Scan for the cell matching the given text and deliver its (X, Y) coordinate at center. 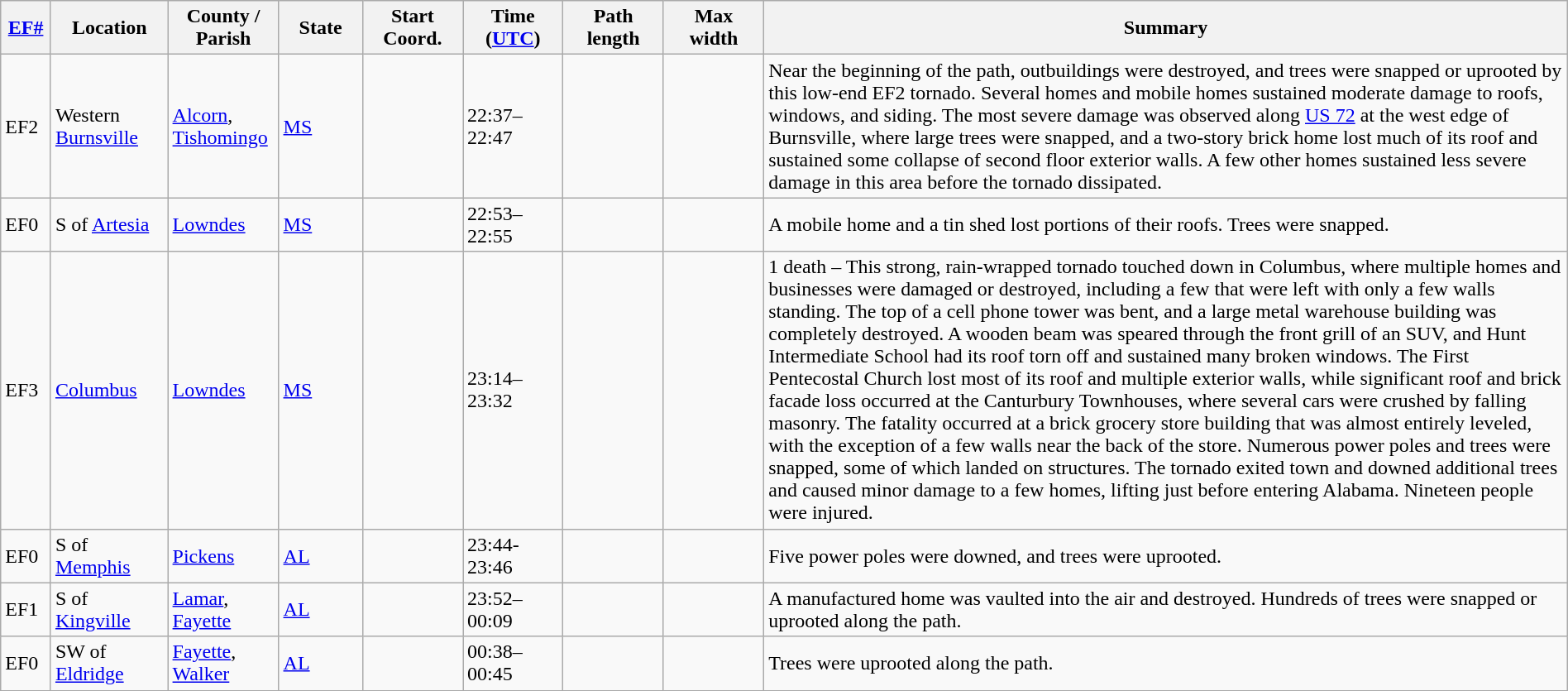
EF# (26, 28)
Alcorn, Tishomingo (223, 126)
SW of Eldridge (109, 664)
Location (109, 28)
23:44-23:46 (513, 556)
Lamar, Fayette (223, 609)
Five power poles were downed, and trees were uprooted. (1166, 556)
Columbus (109, 391)
Trees were uprooted along the path. (1166, 664)
Max width (713, 28)
00:38–00:45 (513, 664)
EF3 (26, 391)
Western Burnsville (109, 126)
State (321, 28)
Pickens (223, 556)
23:52–00:09 (513, 609)
EF2 (26, 126)
S of Artesia (109, 225)
A mobile home and a tin shed lost portions of their roofs. Trees were snapped. (1166, 225)
S of Kingville (109, 609)
County / Parish (223, 28)
S of Memphis (109, 556)
A manufactured home was vaulted into the air and destroyed. Hundreds of trees were snapped or uprooted along the path. (1166, 609)
Path length (614, 28)
EF1 (26, 609)
23:14–23:32 (513, 391)
Summary (1166, 28)
Start Coord. (412, 28)
Fayette, Walker (223, 664)
22:53–22:55 (513, 225)
22:37–22:47 (513, 126)
Time (UTC) (513, 28)
